Extract the [X, Y] coordinate from the center of the cell holding the provided text.  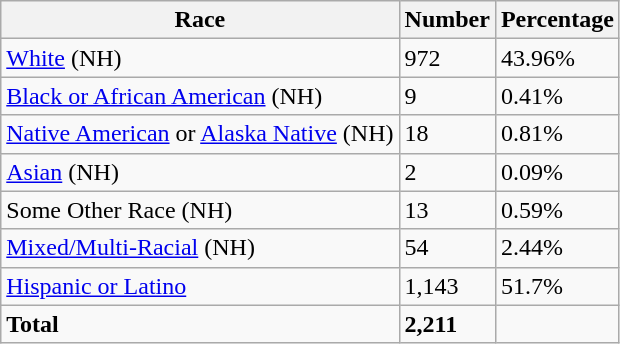
Native American or Alaska Native (NH) [200, 134]
18 [447, 134]
972 [447, 58]
Hispanic or Latino [200, 286]
Mixed/Multi-Racial (NH) [200, 248]
13 [447, 210]
Percentage [557, 20]
Black or African American (NH) [200, 96]
54 [447, 248]
2 [447, 172]
Asian (NH) [200, 172]
Race [200, 20]
9 [447, 96]
1,143 [447, 286]
0.81% [557, 134]
2.44% [557, 248]
Number [447, 20]
2,211 [447, 324]
Total [200, 324]
43.96% [557, 58]
51.7% [557, 286]
0.59% [557, 210]
Some Other Race (NH) [200, 210]
0.09% [557, 172]
0.41% [557, 96]
White (NH) [200, 58]
